Identify which cell holds the provided text, then report its [X, Y] central coordinate. 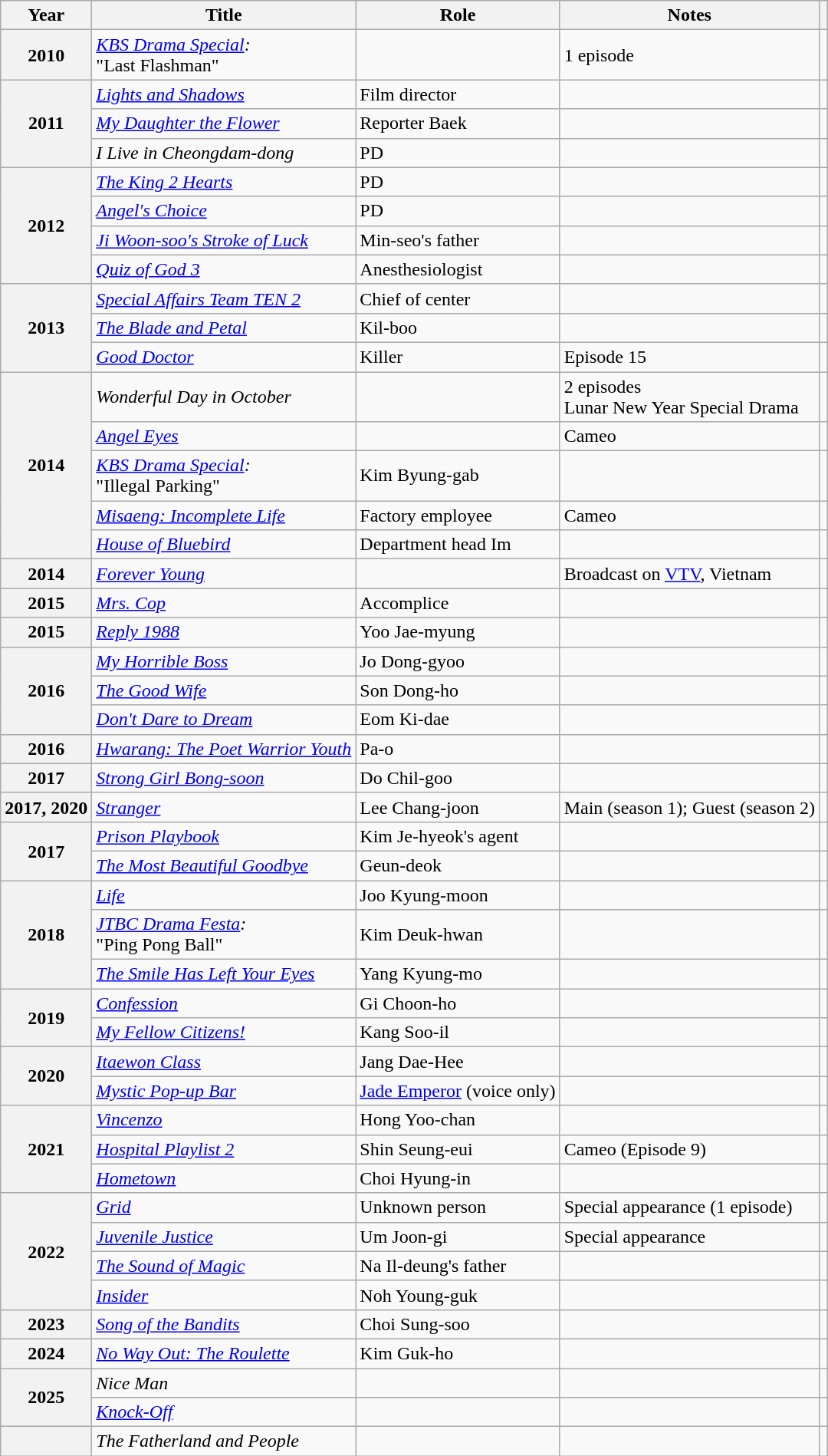
Main (season 1); Guest (season 2) [689, 807]
Kim Byung-gab [458, 476]
Lights and Shadows [224, 94]
Kil-boo [458, 328]
Jo Dong-gyoo [458, 661]
Wonderful Day in October [224, 396]
Yoo Jae-myung [458, 632]
Good Doctor [224, 357]
Department head Im [458, 545]
Gi Choon-ho [458, 1003]
Special Affairs Team TEN 2 [224, 298]
Joo Kyung-moon [458, 895]
Special appearance [689, 1237]
Hong Yoo-chan [458, 1120]
Chief of center [458, 298]
2025 [46, 1398]
2013 [46, 328]
KBS Drama Special:"Last Flashman" [224, 55]
House of Bluebird [224, 545]
Confession [224, 1003]
Kim Guk-ho [458, 1353]
Shin Seung-eui [458, 1149]
Choi Sung-soo [458, 1324]
Unknown person [458, 1207]
Lee Chang-joon [458, 807]
2010 [46, 55]
No Way Out: The Roulette [224, 1353]
Notes [689, 15]
Life [224, 895]
Do Chil-goo [458, 778]
The Good Wife [224, 690]
Nice Man [224, 1383]
Cameo (Episode 9) [689, 1149]
2021 [46, 1149]
Broadcast on VTV, Vietnam [689, 574]
Prison Playbook [224, 836]
Na Il-deung's father [458, 1266]
2018 [46, 934]
Son Dong-ho [458, 690]
Hospital Playlist 2 [224, 1149]
The Sound of Magic [224, 1266]
Episode 15 [689, 357]
Juvenile Justice [224, 1237]
Geun-deok [458, 865]
Jang Dae-Hee [458, 1062]
Itaewon Class [224, 1062]
Misaeng: Incomplete Life [224, 516]
Grid [224, 1207]
Mystic Pop-up Bar [224, 1091]
Knock-Off [224, 1412]
Anesthesiologist [458, 269]
Kim Deuk-hwan [458, 934]
Reporter Baek [458, 124]
Special appearance (1 episode) [689, 1207]
Role [458, 15]
KBS Drama Special:"Illegal Parking" [224, 476]
Accomplice [458, 603]
2024 [46, 1353]
Kang Soo-il [458, 1033]
Forever Young [224, 574]
Angel's Choice [224, 211]
Killer [458, 357]
The Most Beautiful Goodbye [224, 865]
Song of the Bandits [224, 1324]
Year [46, 15]
1 episode [689, 55]
The Smile Has Left Your Eyes [224, 974]
The King 2 Hearts [224, 182]
The Fatherland and People [224, 1441]
Eom Ki-dae [458, 720]
Yang Kyung-mo [458, 974]
Jade Emperor (voice only) [458, 1091]
Title [224, 15]
My Daughter the Flower [224, 124]
Reply 1988 [224, 632]
Ji Woon-soo's Stroke of Luck [224, 240]
Noh Young-guk [458, 1295]
2 episodesLunar New Year Special Drama [689, 396]
Um Joon-gi [458, 1237]
My Fellow Citizens! [224, 1033]
2012 [46, 226]
Mrs. Cop [224, 603]
Quiz of God 3 [224, 269]
Don't Dare to Dream [224, 720]
Pa-o [458, 749]
2023 [46, 1324]
I Live in Cheongdam-dong [224, 153]
Insider [224, 1295]
Stranger [224, 807]
2017, 2020 [46, 807]
Hometown [224, 1178]
Vincenzo [224, 1120]
2019 [46, 1018]
Min-seo's father [458, 240]
My Horrible Boss [224, 661]
2020 [46, 1076]
Choi Hyung-in [458, 1178]
The Blade and Petal [224, 328]
2022 [46, 1251]
2011 [46, 124]
Strong Girl Bong-soon [224, 778]
Hwarang: The Poet Warrior Youth [224, 749]
JTBC Drama Festa:"Ping Pong Ball" [224, 934]
Angel Eyes [224, 436]
Kim Je-hyeok's agent [458, 836]
Film director [458, 94]
Factory employee [458, 516]
